Output the [X, Y] coordinate of the center of the cell containing the given text.  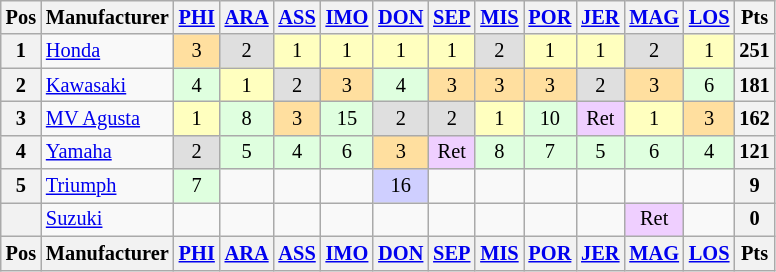
Suzuki [108, 219]
Triumph [108, 186]
MV Agusta [108, 118]
121 [754, 152]
15 [348, 118]
162 [754, 118]
Honda [108, 51]
Kawasaki [108, 85]
181 [754, 85]
9 [754, 186]
Yamaha [108, 152]
0 [754, 219]
251 [754, 51]
16 [400, 186]
10 [550, 118]
